Extract the (X, Y) coordinate from the center of the cell holding the provided text.  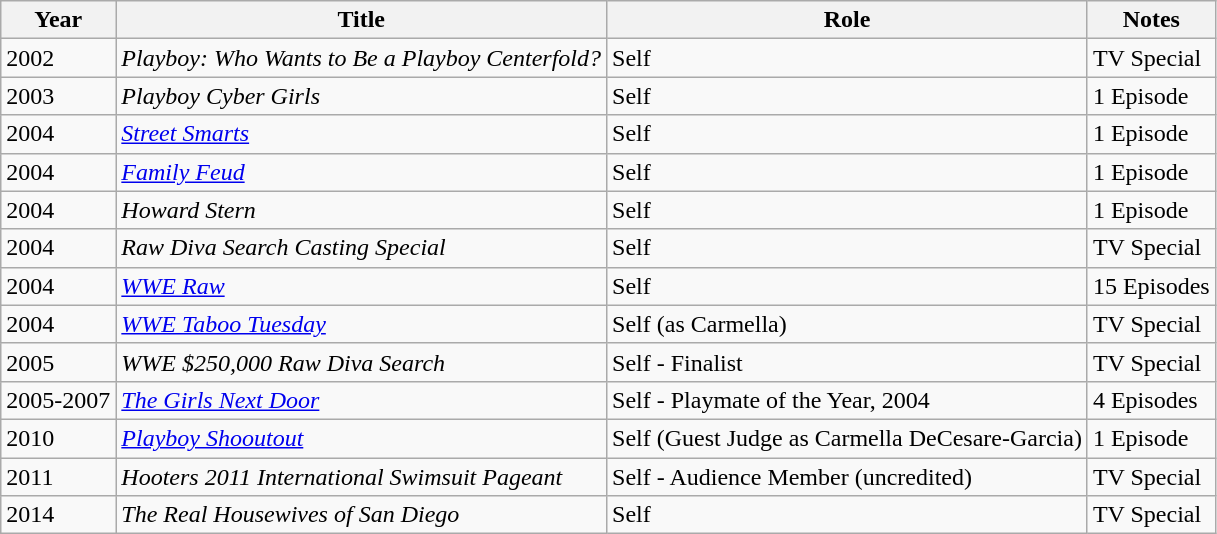
WWE $250,000 Raw Diva Search (362, 362)
Notes (1151, 20)
Playboy: Who Wants to Be a Playboy Centerfold? (362, 58)
Street Smarts (362, 134)
Title (362, 20)
Self (Guest Judge as Carmella DeCesare-Garcia) (848, 438)
The Girls Next Door (362, 400)
2011 (58, 477)
WWE Raw (362, 286)
2003 (58, 96)
Playboy Cyber Girls (362, 96)
The Real Housewives of San Diego (362, 515)
2005 (58, 362)
2010 (58, 438)
Raw Diva Search Casting Special (362, 248)
2005-2007 (58, 400)
Self - Playmate of the Year, 2004 (848, 400)
Year (58, 20)
Playboy Shooutout (362, 438)
Self - Audience Member (uncredited) (848, 477)
Howard Stern (362, 210)
2014 (58, 515)
Family Feud (362, 172)
WWE Taboo Tuesday (362, 324)
2002 (58, 58)
4 Episodes (1151, 400)
Self (as Carmella) (848, 324)
Hooters 2011 International Swimsuit Pageant (362, 477)
Role (848, 20)
Self - Finalist (848, 362)
15 Episodes (1151, 286)
